For the text-containing cell, return its midpoint in [X, Y] coordinate format. 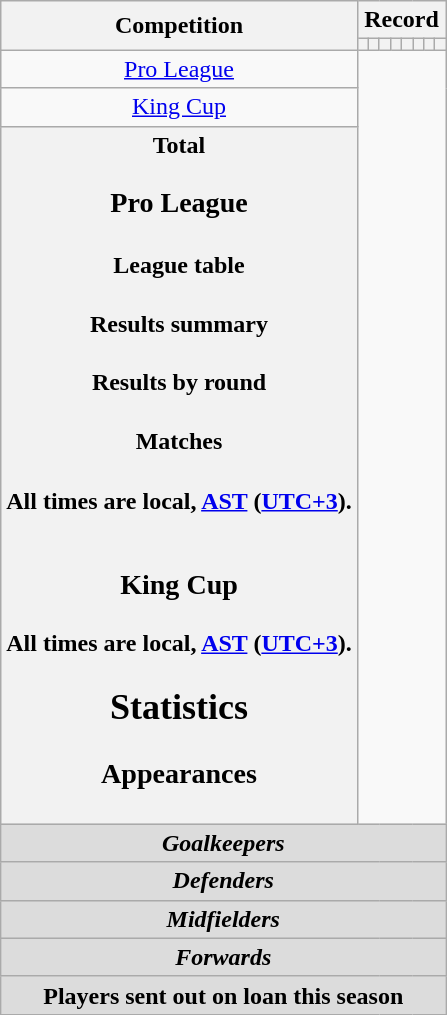
Players sent out on loan this season [224, 995]
Pro League [180, 69]
Forwards [224, 957]
Competition [180, 26]
Midfielders [224, 919]
Defenders [224, 881]
Goalkeepers [224, 843]
Record [401, 20]
King Cup [180, 107]
